Determine the [X, Y] coordinate at the center of the cell enclosing the given text.  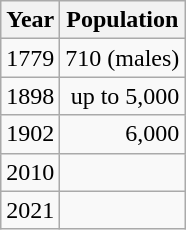
Population [122, 20]
6,000 [122, 134]
1902 [30, 134]
up to 5,000 [122, 96]
Year [30, 20]
2021 [30, 210]
1898 [30, 96]
2010 [30, 172]
1779 [30, 58]
710 (males) [122, 58]
